Return [X, Y] of the center of cell containing provided text 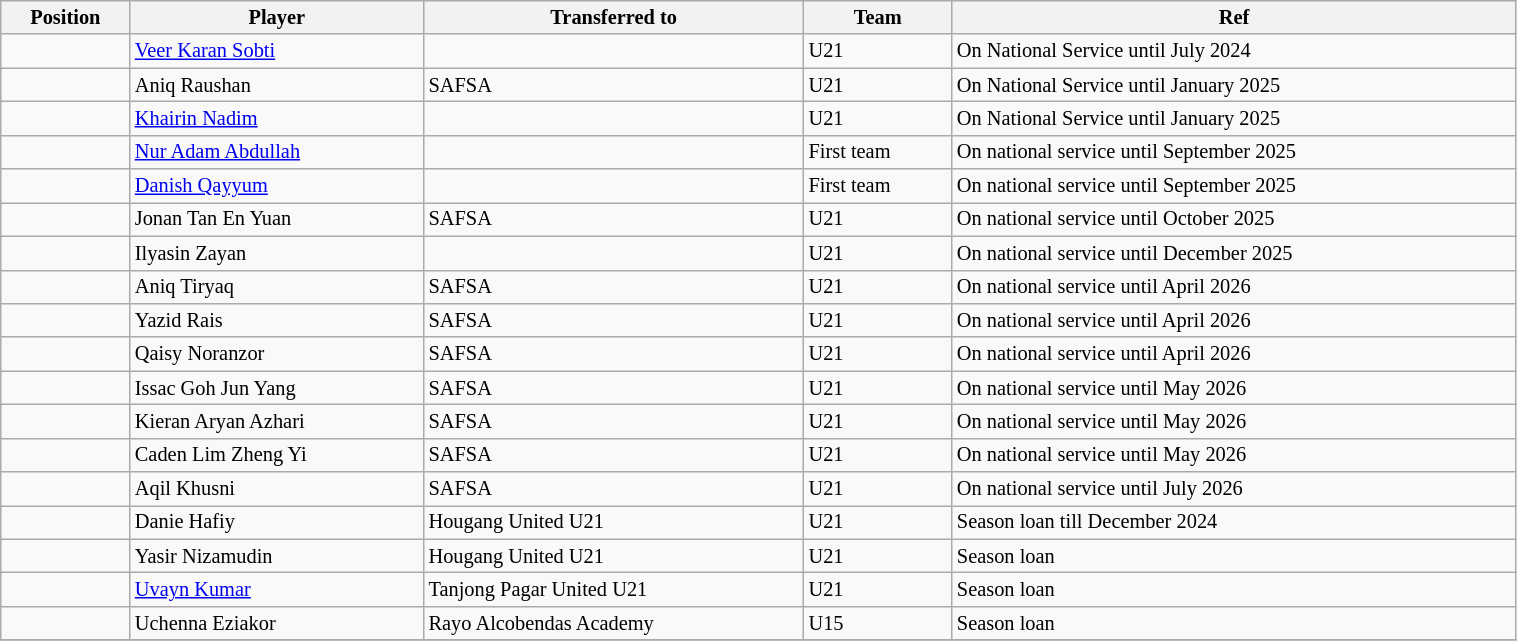
Yazid Rais [277, 320]
On national service until October 2025 [1234, 219]
Season loan till December 2024 [1234, 522]
Tanjong Pagar United U21 [614, 589]
On national service until July 2026 [1234, 489]
U15 [878, 623]
Veer Karan Sobti [277, 51]
Position [66, 17]
On National Service until July 2024 [1234, 51]
Khairin Nadim [277, 118]
Issac Goh Jun Yang [277, 388]
Aniq Raushan [277, 85]
Team [878, 17]
Jonan Tan En Yuan [277, 219]
Danie Hafiy [277, 522]
Ilyasin Zayan [277, 253]
Aniq Tiryaq [277, 287]
Rayo Alcobendas Academy [614, 623]
Caden Lim Zheng Yi [277, 455]
Transferred to [614, 17]
On national service until December 2025 [1234, 253]
Uchenna Eziakor [277, 623]
Ref [1234, 17]
Uvayn Kumar [277, 589]
Nur Adam Abdullah [277, 152]
Player [277, 17]
Yasir Nizamudin [277, 556]
Aqil Khusni [277, 489]
Kieran Aryan Azhari [277, 421]
Danish Qayyum [277, 186]
Qaisy Noranzor [277, 354]
